Return the (X, Y) coordinate for the center point of the cell that contains the specified text.  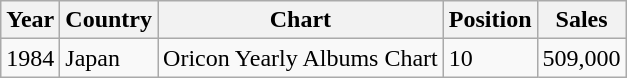
509,000 (582, 58)
Japan (109, 58)
1984 (30, 58)
Sales (582, 20)
Country (109, 20)
Year (30, 20)
10 (490, 58)
Chart (301, 20)
Position (490, 20)
Oricon Yearly Albums Chart (301, 58)
